Identify which cell holds the provided text, then report its (x, y) central coordinate. 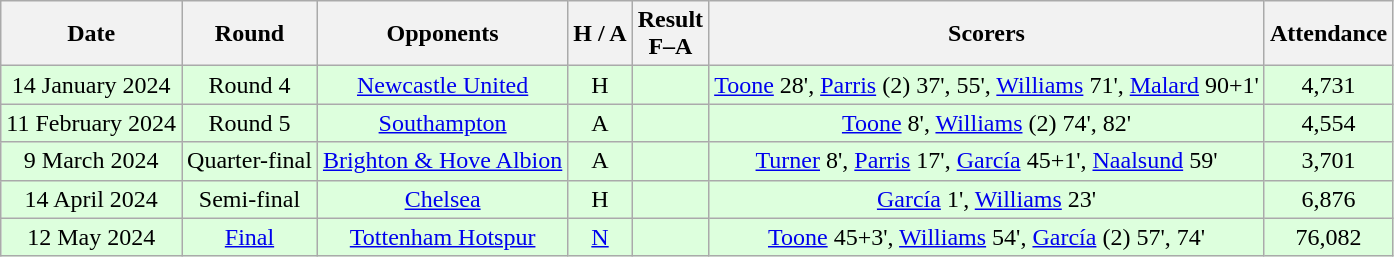
4,731 (1328, 85)
Round (250, 34)
6,876 (1328, 199)
12 May 2024 (92, 237)
Quarter-final (250, 161)
Date (92, 34)
Chelsea (442, 199)
Attendance (1328, 34)
Newcastle United (442, 85)
Round 5 (250, 123)
Scorers (987, 34)
Final (250, 237)
Semi-final (250, 199)
N (600, 237)
Turner 8', Parris 17', García 45+1', Naalsund 59' (987, 161)
4,554 (1328, 123)
Toone 45+3', Williams 54', García (2) 57', 74' (987, 237)
Round 4 (250, 85)
Opponents (442, 34)
14 April 2024 (92, 199)
García 1', Williams 23' (987, 199)
3,701 (1328, 161)
11 February 2024 (92, 123)
9 March 2024 (92, 161)
Toone 8', Williams (2) 74', 82' (987, 123)
ResultF–A (670, 34)
Toone 28', Parris (2) 37', 55', Williams 71', Malard 90+1' (987, 85)
Brighton & Hove Albion (442, 161)
14 January 2024 (92, 85)
Southampton (442, 123)
H / A (600, 34)
76,082 (1328, 237)
Tottenham Hotspur (442, 237)
